Scan for the cell matching the given text and deliver its (X, Y) coordinate at center. 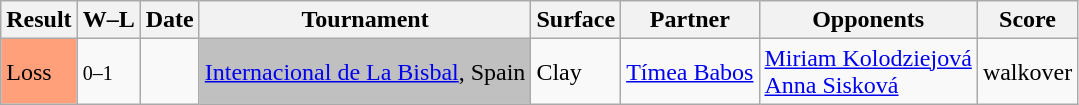
Opponents (868, 20)
Miriam Kolodziejová Anna Sisková (868, 72)
Score (1027, 20)
walkover (1027, 72)
Internacional de La Bisbal, Spain (365, 72)
Result (39, 20)
W–L (108, 20)
Surface (576, 20)
Date (170, 20)
Loss (39, 72)
Clay (576, 72)
Tímea Babos (690, 72)
Partner (690, 20)
0–1 (108, 72)
Tournament (365, 20)
